Search for the cell housing the specified text and yield its (X, Y) center coordinate. 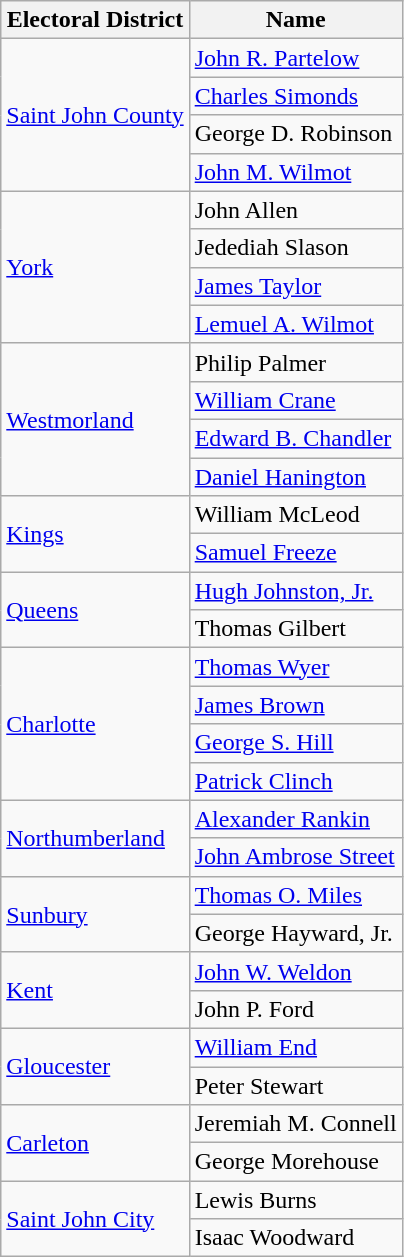
Kent (95, 990)
Kings (95, 534)
Electoral District (95, 20)
Saint John City (95, 1219)
York (95, 267)
Name (296, 20)
William End (296, 1047)
Hugh Johnston, Jr. (296, 591)
Peter Stewart (296, 1085)
Northumberland (95, 838)
Patrick Clinch (296, 781)
Carleton (95, 1143)
George S. Hill (296, 743)
Daniel Hanington (296, 477)
John R. Partelow (296, 58)
Jeremiah M. Connell (296, 1124)
John W. Weldon (296, 971)
John M. Wilmot (296, 172)
John P. Ford (296, 1009)
Lewis Burns (296, 1200)
Edward B. Chandler (296, 438)
Jedediah Slason (296, 248)
James Taylor (296, 286)
Isaac Woodward (296, 1238)
Thomas O. Miles (296, 895)
Westmorland (95, 419)
John Ambrose Street (296, 857)
John Allen (296, 210)
Philip Palmer (296, 362)
William Crane (296, 400)
George Hayward, Jr. (296, 933)
Lemuel A. Wilmot (296, 324)
Charles Simonds (296, 96)
Queens (95, 610)
Samuel Freeze (296, 553)
Charlotte (95, 724)
George D. Robinson (296, 134)
Alexander Rankin (296, 819)
Saint John County (95, 115)
Gloucester (95, 1066)
William McLeod (296, 515)
Thomas Gilbert (296, 629)
Thomas Wyer (296, 667)
James Brown (296, 705)
George Morehouse (296, 1162)
Sunbury (95, 914)
